Extract the (X, Y) coordinate from the center of the cell holding the provided text.  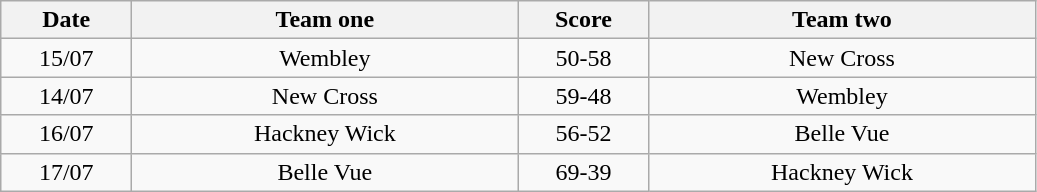
Score (584, 20)
50-58 (584, 58)
17/07 (66, 172)
Team two (842, 20)
56-52 (584, 134)
14/07 (66, 96)
16/07 (66, 134)
69-39 (584, 172)
Date (66, 20)
15/07 (66, 58)
59-48 (584, 96)
Team one (325, 20)
